Return [X, Y] of the center of cell containing provided text 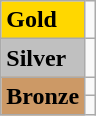
Silver [43, 58]
Bronze [43, 96]
Gold [43, 20]
